For the text-containing cell, return its midpoint in [X, Y] coordinate format. 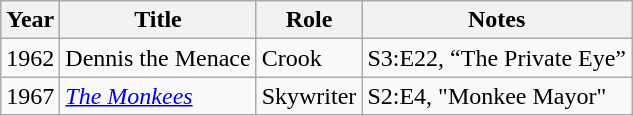
1967 [30, 96]
The Monkees [158, 96]
Year [30, 20]
S3:E22, “The Private Eye” [497, 58]
Notes [497, 20]
Role [309, 20]
S2:E4, "Monkee Mayor" [497, 96]
Dennis the Menace [158, 58]
Title [158, 20]
Crook [309, 58]
Skywriter [309, 96]
1962 [30, 58]
